Locate the cell with the specified text and output its [x, y] center coordinate. 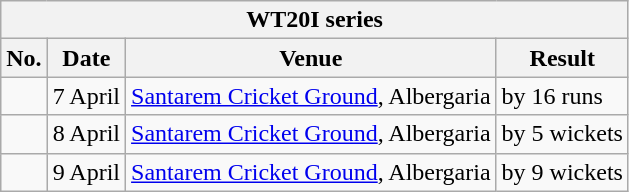
No. [24, 58]
Venue [312, 58]
by 5 wickets [562, 134]
9 April [86, 172]
WT20I series [315, 20]
Result [562, 58]
by 16 runs [562, 96]
7 April [86, 96]
8 April [86, 134]
Date [86, 58]
by 9 wickets [562, 172]
